For the text-containing cell, return its midpoint in (X, Y) coordinate format. 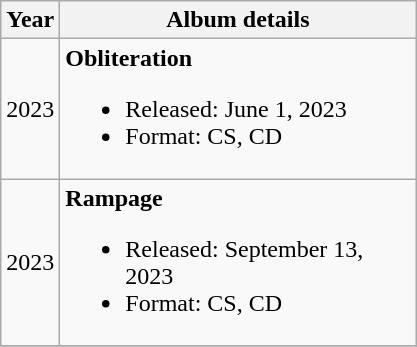
Year (30, 20)
Album details (238, 20)
ObliterationReleased: June 1, 2023Format: CS, CD (238, 109)
RampageReleased: September 13, 2023Format: CS, CD (238, 262)
